For the text-containing cell, return its midpoint in [x, y] coordinate format. 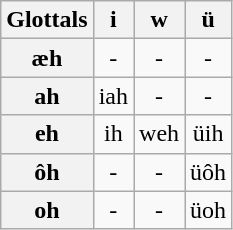
üoh [208, 210]
w [160, 20]
i [113, 20]
oh [47, 210]
Glottals [47, 20]
ih [113, 134]
üôh [208, 172]
ah [47, 96]
iah [113, 96]
ôh [47, 172]
eh [47, 134]
weh [160, 134]
üih [208, 134]
ü [208, 20]
æh [47, 58]
